Return the (X, Y) coordinate for the center point of the cell that contains the specified text.  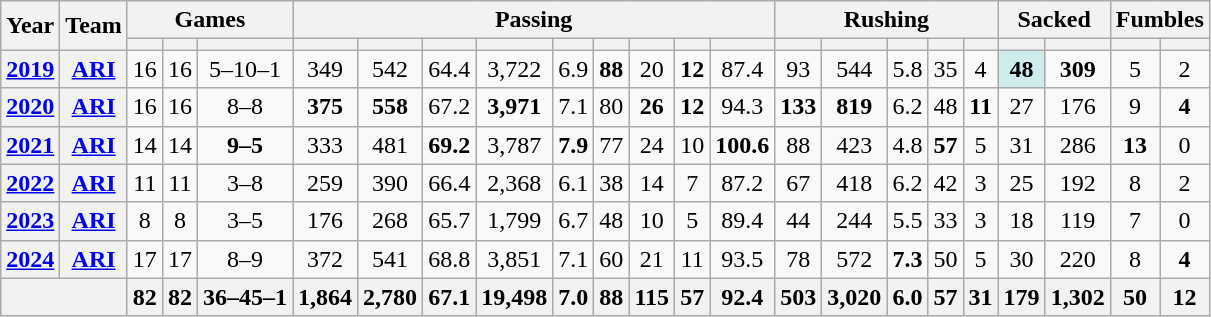
220 (1078, 259)
3,787 (514, 145)
78 (798, 259)
7.3 (908, 259)
Games (210, 20)
481 (390, 145)
2,780 (390, 297)
333 (326, 145)
9–5 (244, 145)
26 (652, 107)
2021 (30, 145)
133 (798, 107)
390 (390, 183)
286 (1078, 145)
3,851 (514, 259)
6.1 (574, 183)
268 (390, 221)
819 (854, 107)
8–8 (244, 107)
5.8 (908, 69)
372 (326, 259)
3,971 (514, 107)
38 (612, 183)
2019 (30, 69)
6.7 (574, 221)
418 (854, 183)
100.6 (742, 145)
36–45–1 (244, 297)
3–5 (244, 221)
Sacked (1054, 20)
93 (798, 69)
65.7 (450, 221)
87.4 (742, 69)
64.4 (450, 69)
Fumbles (1160, 20)
1,302 (1078, 297)
20 (652, 69)
541 (390, 259)
94.3 (742, 107)
25 (1022, 183)
2024 (30, 259)
13 (1135, 145)
18 (1022, 221)
42 (946, 183)
5.5 (908, 221)
192 (1078, 183)
60 (612, 259)
5–10–1 (244, 69)
2,368 (514, 183)
69.2 (450, 145)
19,498 (514, 297)
77 (612, 145)
Rushing (886, 20)
349 (326, 69)
66.4 (450, 183)
558 (390, 107)
67.1 (450, 297)
503 (798, 297)
35 (946, 69)
2022 (30, 183)
2023 (30, 221)
572 (854, 259)
9 (1135, 107)
1,864 (326, 297)
423 (854, 145)
24 (652, 145)
1,799 (514, 221)
Team (94, 26)
179 (1022, 297)
Passing (534, 20)
33 (946, 221)
3–8 (244, 183)
67.2 (450, 107)
8–9 (244, 259)
115 (652, 297)
309 (1078, 69)
21 (652, 259)
259 (326, 183)
44 (798, 221)
6.0 (908, 297)
67 (798, 183)
375 (326, 107)
7.9 (574, 145)
2020 (30, 107)
544 (854, 69)
6.9 (574, 69)
27 (1022, 107)
87.2 (742, 183)
4.8 (908, 145)
92.4 (742, 297)
30 (1022, 259)
7.0 (574, 297)
80 (612, 107)
Year (30, 26)
119 (1078, 221)
3,722 (514, 69)
89.4 (742, 221)
68.8 (450, 259)
3,020 (854, 297)
93.5 (742, 259)
542 (390, 69)
244 (854, 221)
